Search for the cell housing the specified text and yield its (x, y) center coordinate. 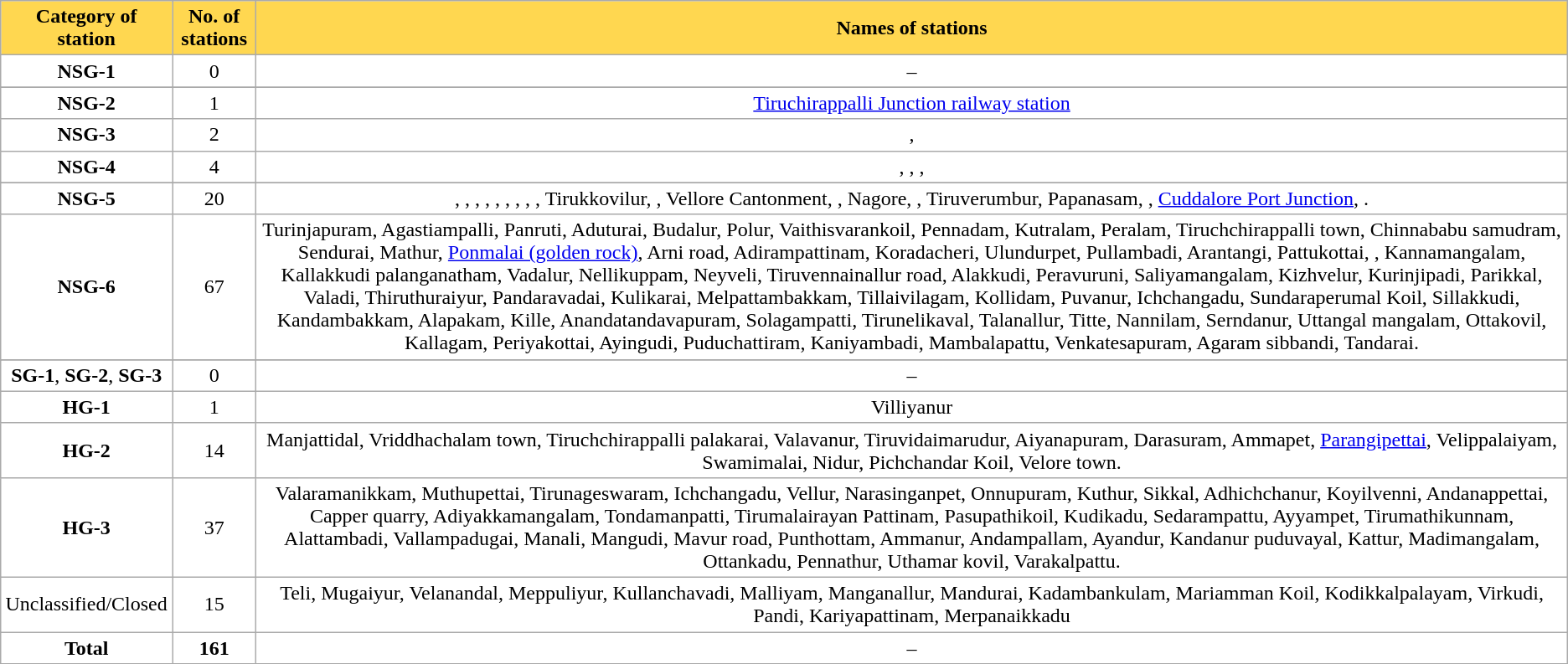
HG-1 (87, 407)
Total (87, 647)
14 (214, 450)
20 (214, 198)
NSG-5 (87, 198)
NSG-3 (87, 135)
No. of stations (214, 28)
Category of station (87, 28)
Tiruchirappalli Junction railway station (911, 103)
Unclassified/Closed (87, 605)
67 (214, 286)
NSG-2 (87, 103)
, (911, 135)
HG-3 (87, 528)
161 (214, 647)
Villiyanur (911, 407)
SG-1, SG-2, SG-3 (87, 375)
HG-2 (87, 450)
2 (214, 135)
NSG-1 (87, 71)
NSG-6 (87, 286)
37 (214, 528)
Names of stations (911, 28)
15 (214, 605)
NSG-4 (87, 167)
4 (214, 167)
, , , , , , , , , Tirukkovilur, , Vellore Cantonment, , Nagore, , Tiruverumbur, Papanasam, , Cuddalore Port Junction, . (911, 198)
, , , (911, 167)
